From the cell containing the given text, extract its center point as (x, y) coordinate. 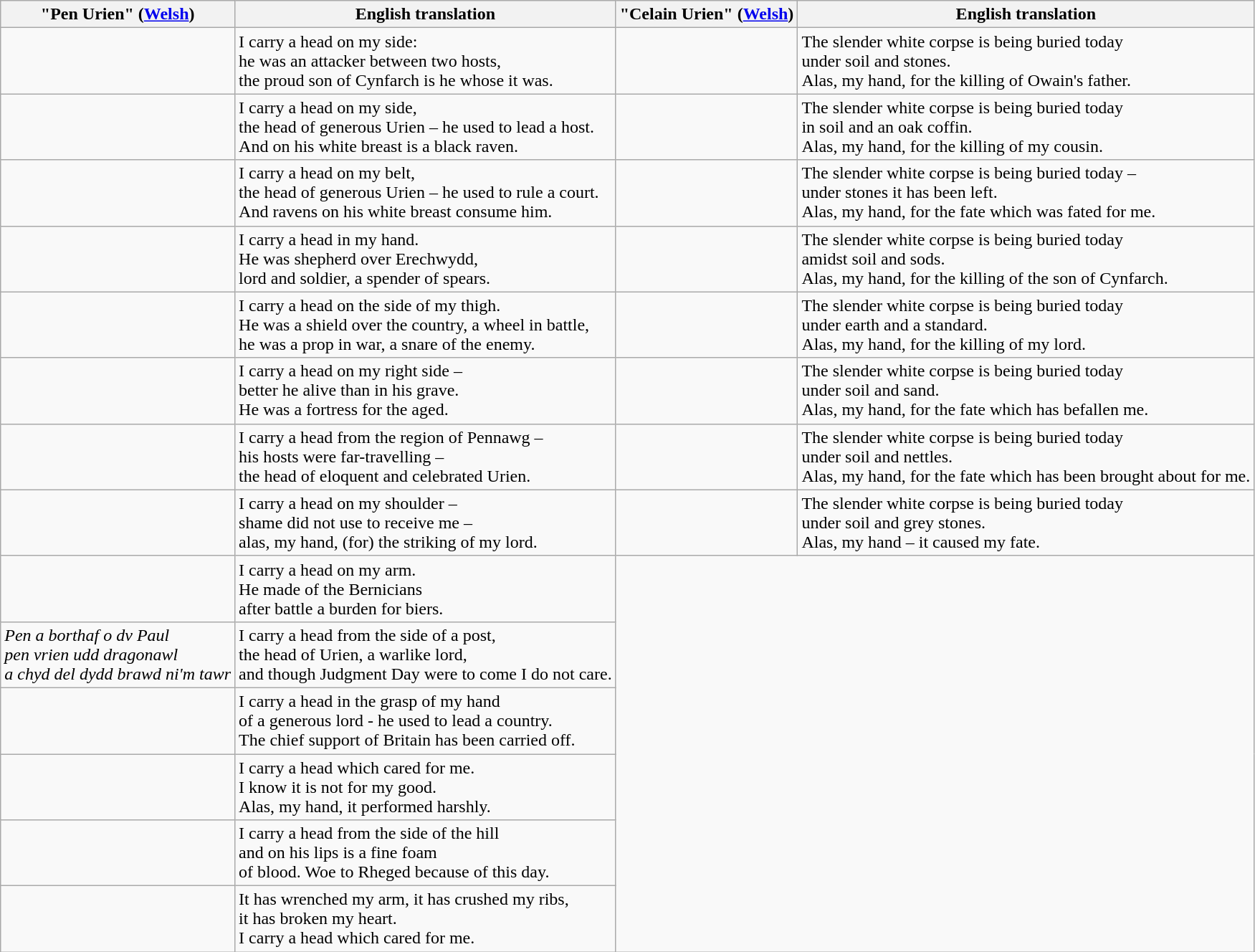
I carry a head on my shoulder –shame did not use to receive me –alas, my hand, (for) the striking of my lord. (426, 523)
Pen a borthaf o dv Paul pen vrien udd dragonawla chyd del dydd brawd ni'm tawr (118, 654)
"Celain Urien" (Welsh) (707, 14)
I carry a head on my right side –better he alive than in his grave.He was a fortress for the aged. (426, 391)
I carry a head from the side of the hilland on his lips is a fine foamof blood. Woe to Rheged because of this day. (426, 853)
The slender white corpse is being buried todayamidst soil and sods.Alas, my hand, for the killing of the son of Cynfarch. (1026, 259)
The slender white corpse is being buried todayin soil and an oak coffin.Alas, my hand, for the killing of my cousin. (1026, 127)
I carry a head in my hand.He was shepherd over Erechwydd,lord and soldier, a spender of spears. (426, 259)
It has wrenched my arm, it has crushed my ribs,it has broken my heart.I carry a head which cared for me. (426, 919)
I carry a head on my side,the head of generous Urien – he used to lead a host.And on his white breast is a black raven. (426, 127)
"Pen Urien" (Welsh) (118, 14)
I carry a head which cared for me.I know it is not for my good.Alas, my hand, it performed harshly. (426, 787)
The slender white corpse is being buried todayunder earth and a standard.Alas, my hand, for the killing of my lord. (1026, 325)
The slender white corpse is being buried todayunder soil and nettles.Alas, my hand, for the fate which has been brought about for me. (1026, 457)
I carry a head on my arm.He made of the Berniciansafter battle a burden for biers. (426, 589)
The slender white corpse is being buried todayunder soil and stones.Alas, my hand, for the killing of Owain's father. (1026, 61)
The slender white corpse is being buried todayunder soil and sand.Alas, my hand, for the fate which has befallen me. (1026, 391)
I carry a head on my belt,the head of generous Urien – he used to rule a court.And ravens on his white breast consume him. (426, 193)
The slender white corpse is being buried today –under stones it has been left.Alas, my hand, for the fate which was fated for me. (1026, 193)
I carry a head in the grasp of my handof a generous lord - he used to lead a country.The chief support of Britain has been carried off. (426, 720)
I carry a head on my side:he was an attacker between two hosts,the proud son of Cynfarch is he whose it was. (426, 61)
I carry a head on the side of my thigh.He was a shield over the country, a wheel in battle,he was a prop in war, a snare of the enemy. (426, 325)
I carry a head from the side of a post,the head of Urien, a warlike lord,and though Judgment Day were to come I do not care. (426, 654)
The slender white corpse is being buried todayunder soil and grey stones.Alas, my hand – it caused my fate. (1026, 523)
I carry a head from the region of Pennawg –his hosts were far-travelling –the head of eloquent and celebrated Urien. (426, 457)
